Determine the [X, Y] coordinate at the center of the cell enclosing the given text.  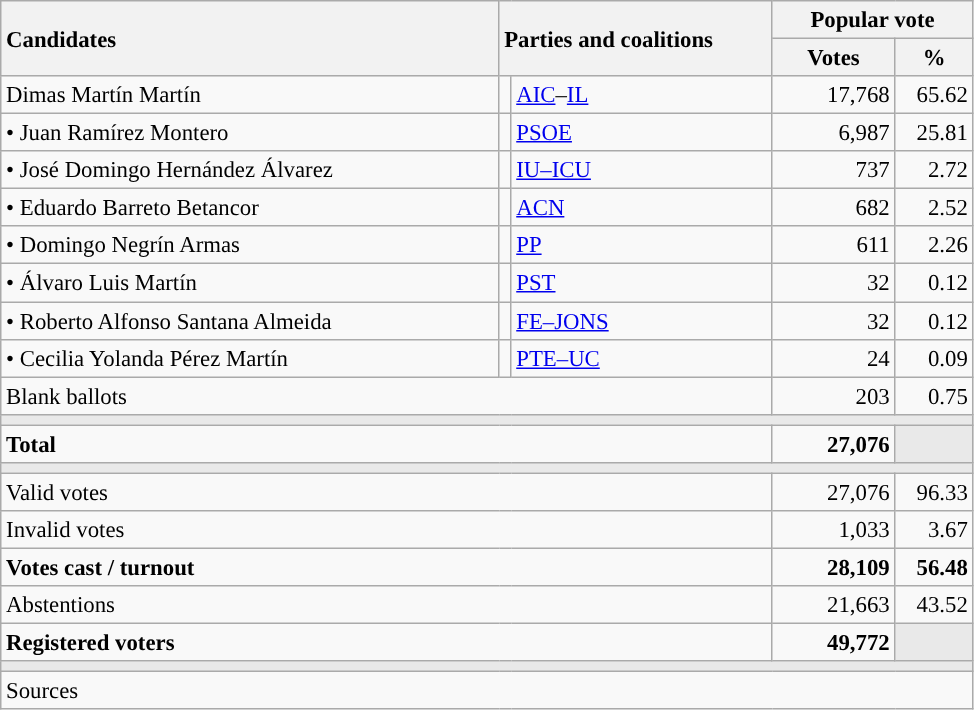
25.81 [934, 133]
• Juan Ramírez Montero [250, 133]
• Domingo Negrín Armas [250, 245]
FE–JONS [642, 321]
682 [834, 208]
• Álvaro Luis Martín [250, 283]
28,109 [834, 567]
0.75 [934, 396]
49,772 [834, 643]
ACN [642, 208]
96.33 [934, 492]
PP [642, 245]
Dimas Martín Martín [250, 95]
17,768 [834, 95]
PST [642, 283]
43.52 [934, 605]
Registered voters [386, 643]
3.67 [934, 530]
0.09 [934, 358]
• Cecilia Yolanda Pérez Martín [250, 358]
Valid votes [386, 492]
2.26 [934, 245]
2.72 [934, 170]
56.48 [934, 567]
24 [834, 358]
IU–ICU [642, 170]
Invalid votes [386, 530]
6,987 [834, 133]
• Roberto Alfonso Santana Almeida [250, 321]
2.52 [934, 208]
Votes [834, 58]
1,033 [834, 530]
737 [834, 170]
• Eduardo Barreto Betancor [250, 208]
Total [386, 444]
65.62 [934, 95]
21,663 [834, 605]
AIC–IL [642, 95]
Parties and coalitions [636, 38]
Popular vote [872, 20]
Sources [487, 691]
203 [834, 396]
• José Domingo Hernández Álvarez [250, 170]
Candidates [250, 38]
PSOE [642, 133]
% [934, 58]
PTE–UC [642, 358]
Abstentions [386, 605]
Blank ballots [386, 396]
Votes cast / turnout [386, 567]
611 [834, 245]
